Pinpoint the cell where the given text exists, returning its [X, Y] midpoint coordinate. 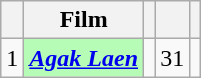
31 [172, 58]
Agak Laen [84, 58]
Film [84, 20]
1 [12, 58]
